Return the [X, Y] coordinate for the center point of the cell that contains the specified text.  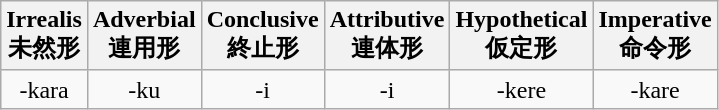
Conclusive終止形 [262, 36]
-kare [655, 89]
-kere [522, 89]
-ku [144, 89]
-kara [44, 89]
Irrealis未然形 [44, 36]
Attributive連体形 [387, 36]
Adverbial連用形 [144, 36]
Hypothetical仮定形 [522, 36]
Imperative命令形 [655, 36]
